Provide the [X, Y] coordinate of the cell's center where the given text is located.  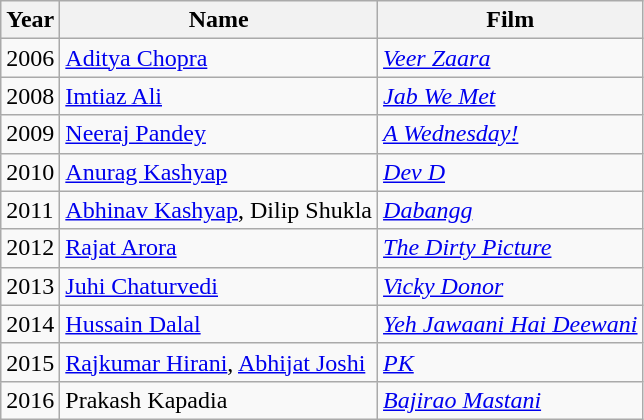
2010 [30, 172]
Bajirao Mastani [511, 400]
2008 [30, 96]
Year [30, 20]
2006 [30, 58]
Neeraj Pandey [219, 134]
Abhinav Kashyap, Dilip Shukla [219, 210]
Dabangg [511, 210]
Imtiaz Ali [219, 96]
2015 [30, 362]
Film [511, 20]
Yeh Jawaani Hai Deewani [511, 324]
The Dirty Picture [511, 248]
Rajat Arora [219, 248]
Aditya Chopra [219, 58]
2016 [30, 400]
Jab We Met [511, 96]
Prakash Kapadia [219, 400]
2009 [30, 134]
Veer Zaara [511, 58]
Vicky Donor [511, 286]
Name [219, 20]
2013 [30, 286]
Anurag Kashyap [219, 172]
A Wednesday! [511, 134]
2012 [30, 248]
2011 [30, 210]
Dev D [511, 172]
2014 [30, 324]
Juhi Chaturvedi [219, 286]
PK [511, 362]
Hussain Dalal [219, 324]
Rajkumar Hirani, Abhijat Joshi [219, 362]
